Locate the cell with the specified text and output its (X, Y) center coordinate. 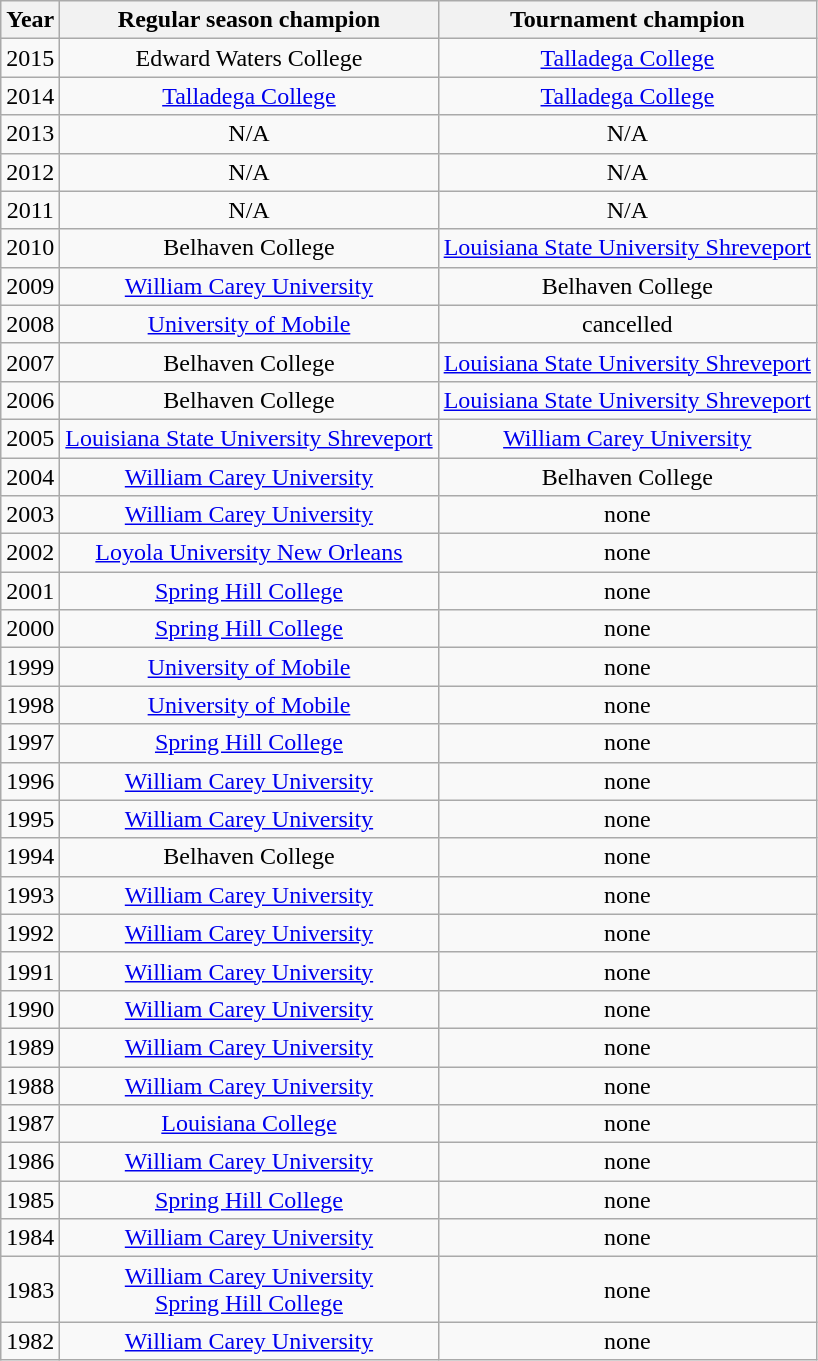
1992 (30, 933)
2007 (30, 362)
1987 (30, 1124)
Edward Waters College (249, 58)
1986 (30, 1162)
2004 (30, 477)
2000 (30, 629)
Loyola University New Orleans (249, 553)
2011 (30, 210)
2008 (30, 324)
1997 (30, 743)
1988 (30, 1085)
1993 (30, 895)
2001 (30, 591)
2012 (30, 172)
1998 (30, 705)
Tournament champion (627, 20)
1984 (30, 1238)
2010 (30, 248)
2015 (30, 58)
1994 (30, 857)
2014 (30, 96)
1991 (30, 971)
1985 (30, 1200)
2003 (30, 515)
William Carey UniversitySpring Hill College (249, 1290)
Louisiana College (249, 1124)
Regular season champion (249, 20)
Year (30, 20)
2009 (30, 286)
1989 (30, 1047)
2006 (30, 400)
1982 (30, 1341)
1990 (30, 1009)
2005 (30, 438)
1996 (30, 781)
1999 (30, 667)
2013 (30, 134)
1983 (30, 1290)
1995 (30, 819)
2002 (30, 553)
cancelled (627, 324)
